Identify which cell holds the provided text, then report its [X, Y] central coordinate. 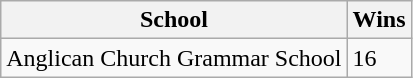
School [174, 20]
Wins [379, 20]
Anglican Church Grammar School [174, 58]
16 [379, 58]
